Provide the [x, y] coordinate of the cell's center where the given text is located.  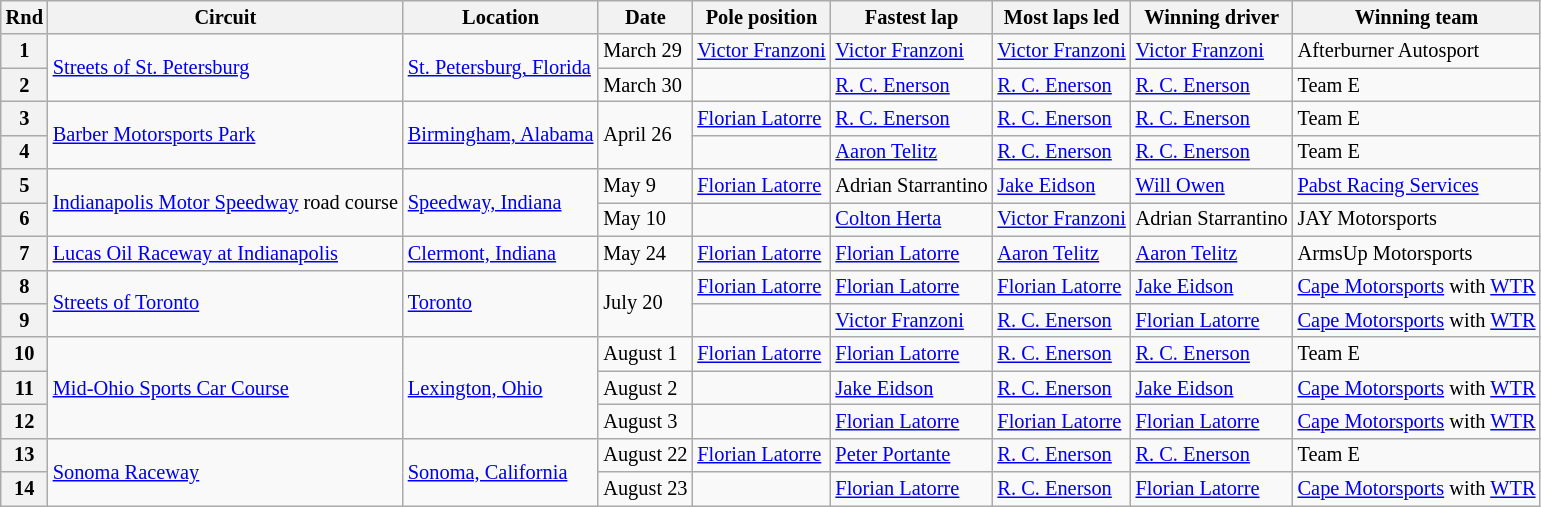
10 [24, 354]
4 [24, 152]
Indianapolis Motor Speedway road course [226, 202]
St. Petersburg, Florida [500, 68]
Clermont, Indiana [500, 253]
August 1 [645, 354]
ArmsUp Motorsports [1417, 253]
May 9 [645, 186]
3 [24, 118]
Winning team [1417, 17]
5 [24, 186]
Streets of St. Petersburg [226, 68]
August 3 [645, 421]
Streets of Toronto [226, 304]
Speedway, Indiana [500, 202]
Fastest lap [912, 17]
2 [24, 85]
14 [24, 489]
Lucas Oil Raceway at Indianapolis [226, 253]
March 29 [645, 51]
Will Owen [1212, 186]
Afterburner Autosport [1417, 51]
Circuit [226, 17]
Lexington, Ohio [500, 388]
13 [24, 455]
1 [24, 51]
March 30 [645, 85]
Pole position [761, 17]
Winning driver [1212, 17]
Sonoma Raceway [226, 472]
Barber Motorsports Park [226, 134]
Most laps led [1062, 17]
JAY Motorsports [1417, 219]
Toronto [500, 304]
7 [24, 253]
6 [24, 219]
May 24 [645, 253]
11 [24, 388]
Birmingham, Alabama [500, 134]
May 10 [645, 219]
Pabst Racing Services [1417, 186]
August 2 [645, 388]
Mid-Ohio Sports Car Course [226, 388]
July 20 [645, 304]
Date [645, 17]
Sonoma, California [500, 472]
Location [500, 17]
Rnd [24, 17]
12 [24, 421]
Peter Portante [912, 455]
9 [24, 320]
August 22 [645, 455]
8 [24, 287]
April 26 [645, 134]
August 23 [645, 489]
Colton Herta [912, 219]
